Output the [x, y] coordinate of the center of the cell containing the given text.  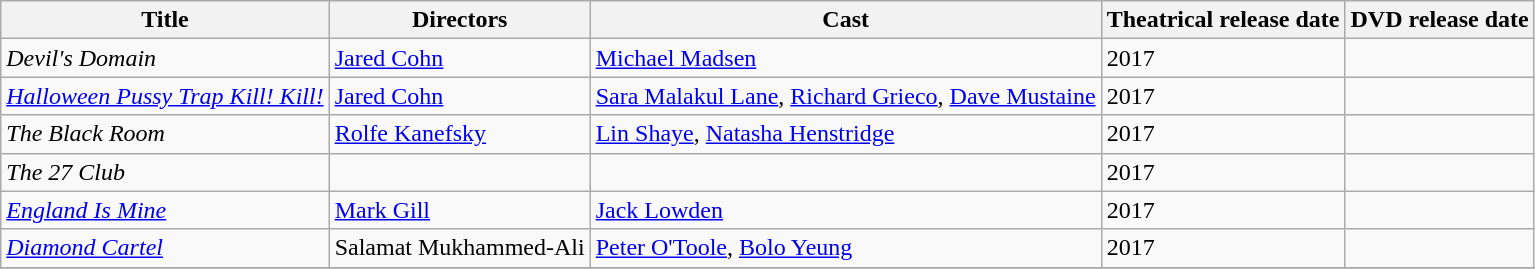
Halloween Pussy Trap Kill! Kill! [165, 96]
Diamond Cartel [165, 248]
Lin Shaye, Natasha Henstridge [846, 134]
Peter O'Toole, Bolo Yeung [846, 248]
The Black Room [165, 134]
Devil's Domain [165, 58]
England Is Mine [165, 210]
The 27 Club [165, 172]
Mark Gill [460, 210]
Cast [846, 20]
Theatrical release date [1223, 20]
Rolfe Kanefsky [460, 134]
DVD release date [1440, 20]
Title [165, 20]
Jack Lowden [846, 210]
Michael Madsen [846, 58]
Salamat Mukhammed-Ali [460, 248]
Sara Malakul Lane, Richard Grieco, Dave Mustaine [846, 96]
Directors [460, 20]
